Scan for the cell matching the given text and deliver its (x, y) coordinate at center. 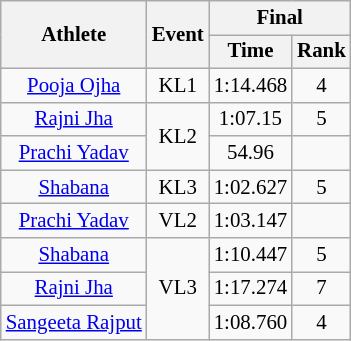
1:08.760 (250, 322)
KL2 (178, 136)
Rank (322, 51)
Event (178, 35)
KL3 (178, 187)
VL2 (178, 221)
1:03.147 (250, 221)
1:14.468 (250, 85)
Pooja Ojha (74, 85)
VL3 (178, 289)
1:10.447 (250, 255)
Time (250, 51)
7 (322, 288)
1:07.15 (250, 119)
54.96 (250, 153)
1:17.274 (250, 288)
Athlete (74, 35)
KL1 (178, 85)
1:02.627 (250, 187)
Sangeeta Rajput (74, 322)
Final (280, 18)
